Scan for the cell matching the given text and deliver its [x, y] coordinate at center. 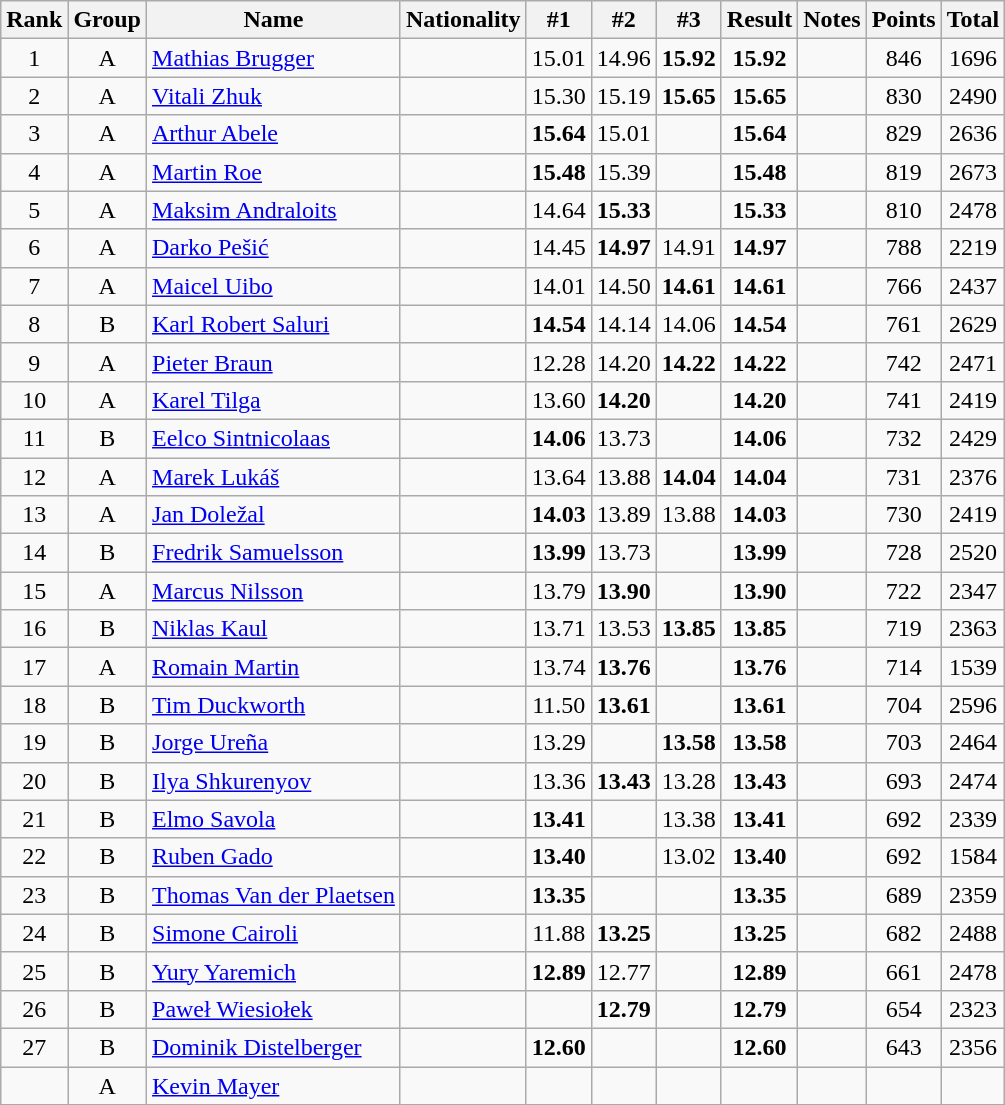
13.64 [558, 477]
761 [904, 324]
2376 [973, 477]
13.36 [558, 781]
9 [34, 362]
728 [904, 553]
26 [34, 1009]
Karl Robert Saluri [274, 324]
2596 [973, 705]
8 [34, 324]
13.53 [624, 629]
#1 [558, 20]
2471 [973, 362]
18 [34, 705]
19 [34, 743]
Ilya Shkurenyov [274, 781]
Points [904, 20]
14.91 [688, 248]
13.28 [688, 781]
Marcus Nilsson [274, 591]
2219 [973, 248]
643 [904, 1047]
704 [904, 705]
13.60 [558, 400]
730 [904, 515]
14.64 [558, 210]
2488 [973, 933]
14.50 [624, 286]
2363 [973, 629]
Yury Yaremich [274, 971]
Marek Lukáš [274, 477]
Dominik Distelberger [274, 1047]
846 [904, 58]
Karel Tilga [274, 400]
12.77 [624, 971]
13.71 [558, 629]
829 [904, 134]
25 [34, 971]
13.29 [558, 743]
15.19 [624, 96]
Thomas Van der Plaetsen [274, 895]
Nationality [463, 20]
6 [34, 248]
13.02 [688, 857]
Mathias Brugger [274, 58]
Notes [832, 20]
2464 [973, 743]
4 [34, 172]
693 [904, 781]
Arthur Abele [274, 134]
2359 [973, 895]
Paweł Wiesiołek [274, 1009]
27 [34, 1047]
15.30 [558, 96]
17 [34, 667]
12.28 [558, 362]
Jan Doležal [274, 515]
2356 [973, 1047]
2520 [973, 553]
20 [34, 781]
661 [904, 971]
788 [904, 248]
2629 [973, 324]
2673 [973, 172]
732 [904, 438]
2323 [973, 1009]
2339 [973, 819]
13.74 [558, 667]
1 [34, 58]
766 [904, 286]
14 [34, 553]
2490 [973, 96]
742 [904, 362]
Kevin Mayer [274, 1085]
682 [904, 933]
Romain Martin [274, 667]
#2 [624, 20]
Elmo Savola [274, 819]
719 [904, 629]
13.38 [688, 819]
23 [34, 895]
654 [904, 1009]
Tim Duckworth [274, 705]
Ruben Gado [274, 857]
689 [904, 895]
11.88 [558, 933]
819 [904, 172]
12 [34, 477]
Total [973, 20]
703 [904, 743]
1584 [973, 857]
14.45 [558, 248]
Group [108, 20]
11 [34, 438]
21 [34, 819]
15.39 [624, 172]
15 [34, 591]
2474 [973, 781]
Rank [34, 20]
731 [904, 477]
Eelco Sintnicolaas [274, 438]
Jorge Ureña [274, 743]
Maicel Uibo [274, 286]
14.14 [624, 324]
13 [34, 515]
Result [759, 20]
830 [904, 96]
24 [34, 933]
1539 [973, 667]
714 [904, 667]
Darko Pešić [274, 248]
2636 [973, 134]
11.50 [558, 705]
1696 [973, 58]
22 [34, 857]
Simone Cairoli [274, 933]
5 [34, 210]
14.01 [558, 286]
14.96 [624, 58]
13.79 [558, 591]
Niklas Kaul [274, 629]
#3 [688, 20]
741 [904, 400]
3 [34, 134]
722 [904, 591]
2429 [973, 438]
810 [904, 210]
13.89 [624, 515]
Martin Roe [274, 172]
Vitali Zhuk [274, 96]
10 [34, 400]
7 [34, 286]
Name [274, 20]
Pieter Braun [274, 362]
2437 [973, 286]
Fredrik Samuelsson [274, 553]
Maksim Andraloits [274, 210]
16 [34, 629]
2347 [973, 591]
2 [34, 96]
